Extract the (X, Y) coordinate from the center of the cell holding the provided text.  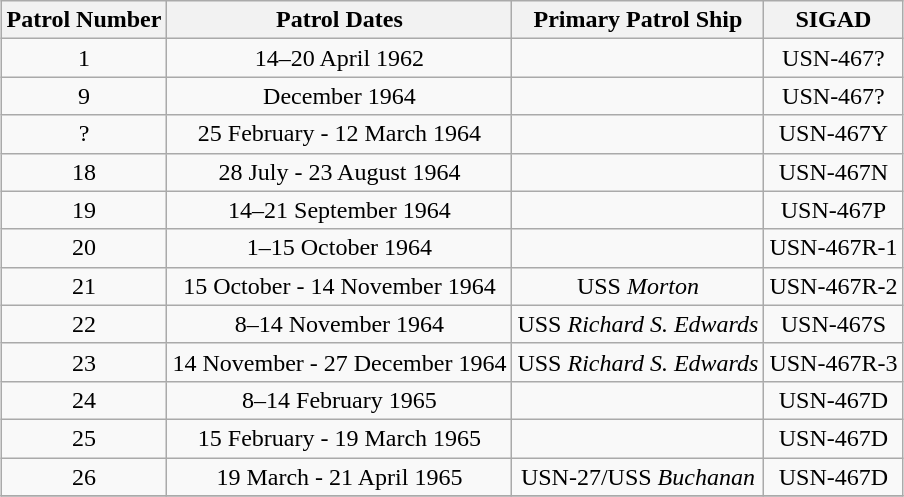
Primary Patrol Ship (638, 20)
15 October - 14 November 1964 (340, 286)
USN-467S (834, 324)
? (84, 134)
SIGAD (834, 20)
9 (84, 96)
26 (84, 477)
USN-467R-2 (834, 286)
1–15 October 1964 (340, 248)
14–20 April 1962 (340, 58)
Patrol Number (84, 20)
22 (84, 324)
1 (84, 58)
21 (84, 286)
14–21 September 1964 (340, 210)
19 March - 21 April 1965 (340, 477)
24 (84, 400)
18 (84, 172)
USN-467N (834, 172)
USS Morton (638, 286)
19 (84, 210)
USN-467R-3 (834, 362)
December 1964 (340, 96)
USN-467R-1 (834, 248)
28 July - 23 August 1964 (340, 172)
20 (84, 248)
15 February - 19 March 1965 (340, 438)
Patrol Dates (340, 20)
8–14 February 1965 (340, 400)
14 November - 27 December 1964 (340, 362)
25 (84, 438)
8–14 November 1964 (340, 324)
USN-27/USS Buchanan (638, 477)
USN-467Y (834, 134)
USN-467P (834, 210)
25 February - 12 March 1964 (340, 134)
23 (84, 362)
